Pinpoint the cell where the given text exists, returning its (x, y) midpoint coordinate. 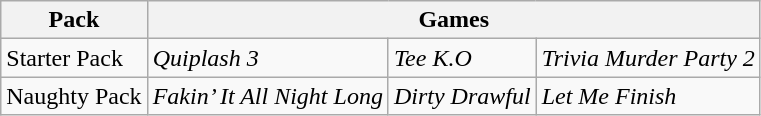
Naughty Pack (74, 96)
Dirty Drawful (462, 96)
Let Me Finish (648, 96)
Starter Pack (74, 58)
Quiplash 3 (268, 58)
Trivia Murder Party 2 (648, 58)
Tee K.O (462, 58)
Pack (74, 20)
Games (454, 20)
Fakin’ It All Night Long (268, 96)
